Identify which cell holds the provided text, then report its [x, y] central coordinate. 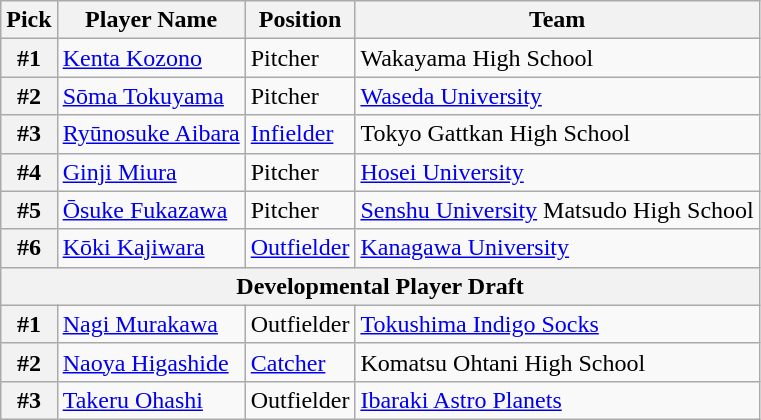
Ginji Miura [151, 172]
Sōma Tokuyama [151, 96]
Developmental Player Draft [380, 286]
Takeru Ohashi [151, 400]
Naoya Higashide [151, 362]
Ryūnosuke Aibara [151, 134]
#5 [29, 210]
Hosei University [557, 172]
Komatsu Ohtani High School [557, 362]
Kanagawa University [557, 248]
Ibaraki Astro Planets [557, 400]
Catcher [300, 362]
#4 [29, 172]
Kenta Kozono [151, 58]
Pick [29, 20]
Position [300, 20]
Wakayama High School [557, 58]
Nagi Murakawa [151, 324]
Team [557, 20]
Infielder [300, 134]
Waseda University [557, 96]
Kōki Kajiwara [151, 248]
Tokyo Gattkan High School [557, 134]
Ōsuke Fukazawa [151, 210]
Tokushima Indigo Socks [557, 324]
#6 [29, 248]
Player Name [151, 20]
Senshu University Matsudo High School [557, 210]
